Capture the cell that displays the provided text and extract its (X, Y) central coordinate. 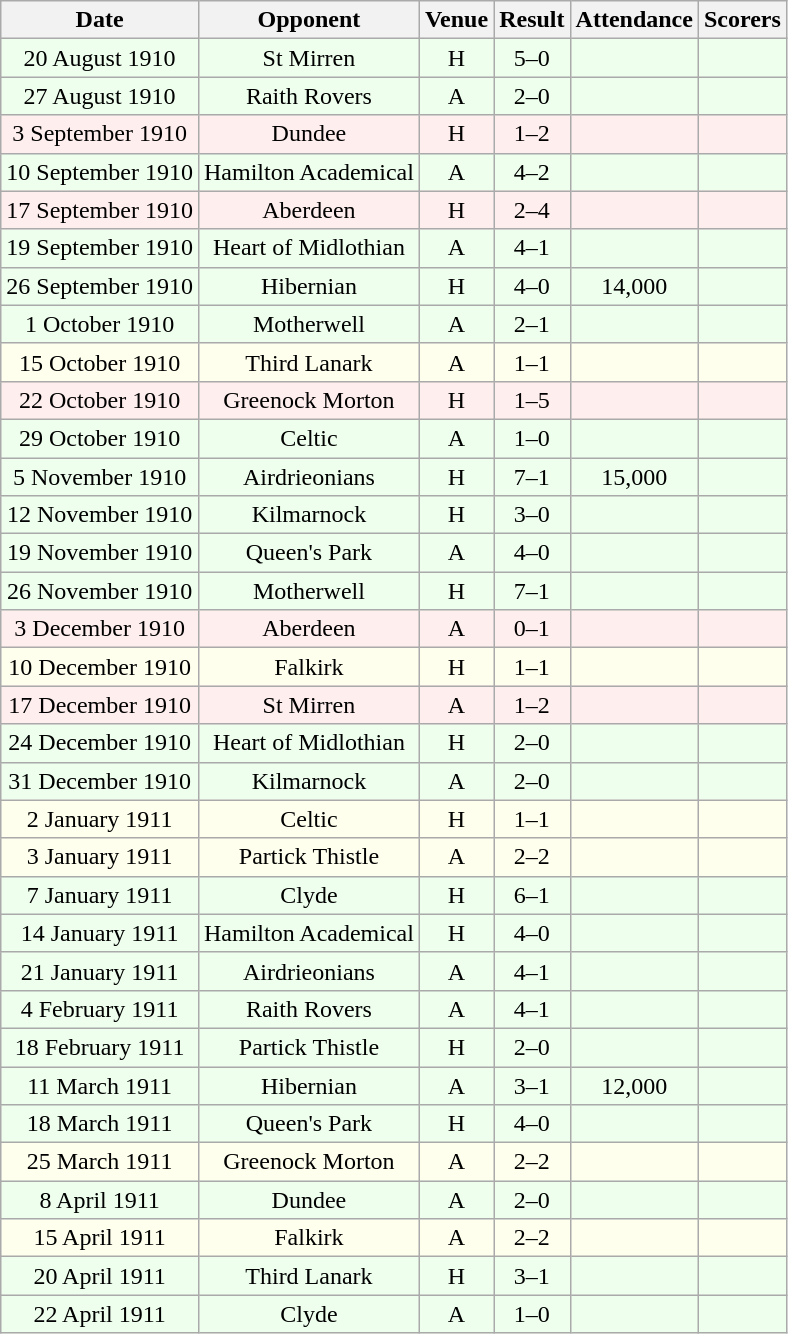
29 October 1910 (100, 438)
27 August 1910 (100, 96)
0–1 (532, 629)
26 November 1910 (100, 591)
15,000 (634, 477)
2–1 (532, 324)
10 September 1910 (100, 172)
22 October 1910 (100, 400)
18 February 1911 (100, 1047)
15 April 1911 (100, 1238)
3 January 1911 (100, 857)
Date (100, 20)
6–1 (532, 895)
12 November 1910 (100, 515)
14,000 (634, 286)
Scorers (742, 20)
Attendance (634, 20)
3 September 1910 (100, 134)
17 December 1910 (100, 705)
20 April 1911 (100, 1276)
Result (532, 20)
5 November 1910 (100, 477)
Opponent (308, 20)
7 January 1911 (100, 895)
4 February 1911 (100, 1009)
26 September 1910 (100, 286)
24 December 1910 (100, 743)
21 January 1911 (100, 971)
25 March 1911 (100, 1162)
31 December 1910 (100, 781)
19 September 1910 (100, 248)
15 October 1910 (100, 362)
18 March 1911 (100, 1124)
10 December 1910 (100, 667)
4–2 (532, 172)
22 April 1911 (100, 1314)
1–5 (532, 400)
2 January 1911 (100, 819)
Venue (456, 20)
5–0 (532, 58)
17 September 1910 (100, 210)
8 April 1911 (100, 1200)
3–0 (532, 515)
1 October 1910 (100, 324)
3 December 1910 (100, 629)
20 August 1910 (100, 58)
11 March 1911 (100, 1085)
19 November 1910 (100, 553)
14 January 1911 (100, 933)
12,000 (634, 1085)
2–4 (532, 210)
